Find where the given text appears and provide that cell's center as (X, Y) coordinate. 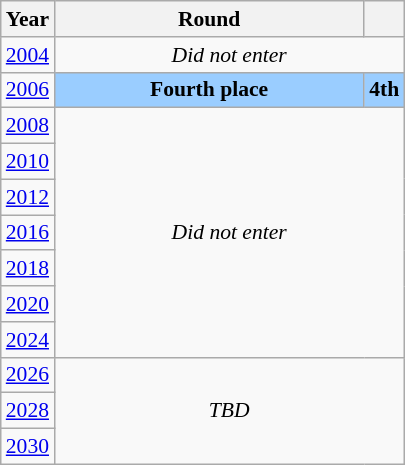
Year (28, 19)
2004 (28, 55)
2012 (28, 197)
2024 (28, 340)
2018 (28, 269)
2028 (28, 411)
4th (384, 90)
2006 (28, 90)
2016 (28, 233)
2020 (28, 304)
TBD (229, 410)
2010 (28, 162)
2008 (28, 126)
2030 (28, 447)
Fourth place (209, 90)
2026 (28, 375)
Round (209, 19)
